Locate the cell with the specified text and output its [X, Y] center coordinate. 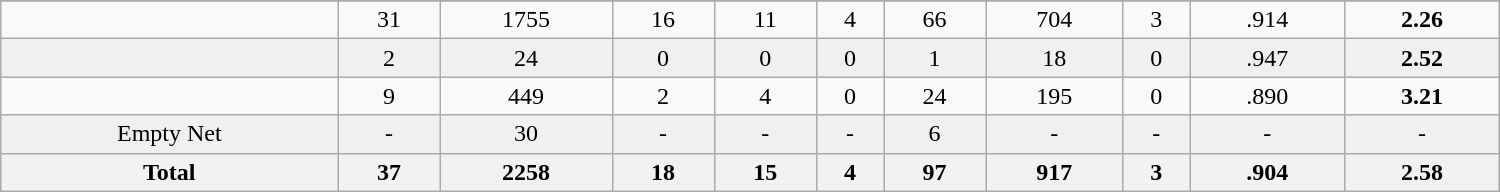
.904 [1268, 172]
704 [1054, 20]
917 [1054, 172]
Empty Net [170, 134]
15 [765, 172]
31 [389, 20]
16 [663, 20]
195 [1054, 96]
9 [389, 96]
11 [765, 20]
.890 [1268, 96]
6 [935, 134]
2258 [526, 172]
.914 [1268, 20]
66 [935, 20]
1755 [526, 20]
Total [170, 172]
97 [935, 172]
30 [526, 134]
3.21 [1422, 96]
2.58 [1422, 172]
.947 [1268, 58]
37 [389, 172]
449 [526, 96]
1 [935, 58]
2.26 [1422, 20]
2.52 [1422, 58]
